Detect which cell encompasses the target text, then output its [x, y] center coordinate. 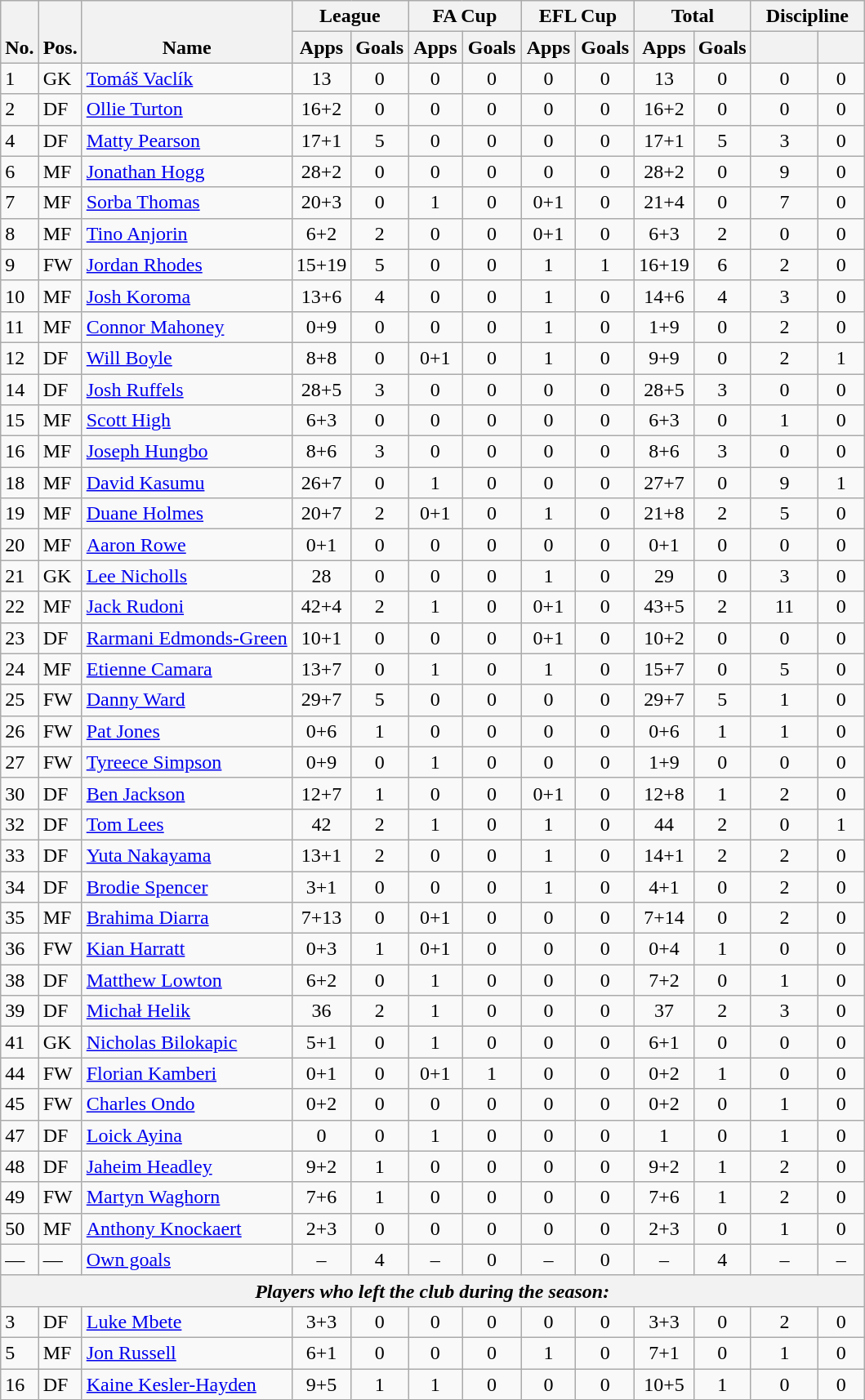
Brahima Diarra [186, 918]
Total [693, 16]
Tino Anjorin [186, 234]
26+7 [322, 483]
30 [20, 793]
Players who left the club during the season: [433, 1291]
29 [665, 576]
50 [20, 1228]
Name [186, 32]
Charles Ondo [186, 1104]
28 [322, 576]
24 [20, 669]
7+1 [665, 1353]
26 [20, 731]
12+7 [322, 793]
Florian Kamberi [186, 1073]
Rarmani Edmonds-Green [186, 638]
Own goals [186, 1260]
18 [20, 483]
Michał Helik [186, 1011]
21+8 [665, 514]
Matty Pearson [186, 140]
Sorba Thomas [186, 203]
22 [20, 607]
Scott High [186, 421]
EFL Cup [578, 16]
7+14 [665, 918]
3+1 [322, 886]
Etienne Camara [186, 669]
8+8 [322, 358]
Tyreece Simpson [186, 762]
Martyn Waghorn [186, 1197]
37 [665, 1011]
Connor Mahoney [186, 327]
4+1 [665, 886]
33 [20, 855]
12+8 [665, 793]
FA Cup [466, 16]
Luke Mbete [186, 1322]
Discipline [807, 16]
0+4 [665, 949]
Nicholas Bilokapic [186, 1042]
15+7 [665, 669]
42 [322, 824]
41 [20, 1042]
Ollie Turton [186, 109]
49 [20, 1197]
10 [20, 296]
League [350, 16]
David Kasumu [186, 483]
25 [20, 700]
15 [20, 421]
16+19 [665, 265]
12 [20, 358]
Jordan Rhodes [186, 265]
13+7 [322, 669]
32 [20, 824]
Matthew Lowton [186, 980]
39 [20, 1011]
48 [20, 1166]
Josh Ruffels [186, 390]
5+1 [322, 1042]
9+5 [322, 1384]
43+5 [665, 607]
Will Boyle [186, 358]
Anthony Knockaert [186, 1228]
Josh Koroma [186, 296]
Kian Harratt [186, 949]
Yuta Nakayama [186, 855]
21+4 [665, 203]
7+2 [665, 980]
34 [20, 886]
8 [20, 234]
9+9 [665, 358]
20+3 [322, 203]
10+2 [665, 638]
14 [20, 390]
14+6 [665, 296]
Ben Jackson [186, 793]
Danny Ward [186, 700]
Tom Lees [186, 824]
23 [20, 638]
Loick Ayina [186, 1135]
Kaine Kesler-Hayden [186, 1384]
Brodie Spencer [186, 886]
Jon Russell [186, 1353]
42+4 [322, 607]
Pat Jones [186, 731]
35 [20, 918]
13+6 [322, 296]
Jack Rudoni [186, 607]
Tomáš Vaclík [186, 78]
19 [20, 514]
Aaron Rowe [186, 545]
45 [20, 1104]
0+3 [322, 949]
47 [20, 1135]
Pos. [60, 32]
7+13 [322, 918]
Jonathan Hogg [186, 172]
15+19 [322, 265]
38 [20, 980]
Duane Holmes [186, 514]
20 [20, 545]
10+1 [322, 638]
21 [20, 576]
27+7 [665, 483]
Jaheim Headley [186, 1166]
Joseph Hungbo [186, 452]
Lee Nicholls [186, 576]
20+7 [322, 514]
10+5 [665, 1384]
No. [20, 32]
14+1 [665, 855]
27 [20, 762]
13+1 [322, 855]
